Pinpoint the cell where the given text exists, returning its (X, Y) midpoint coordinate. 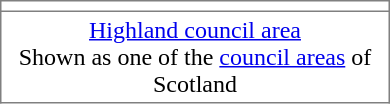
Highland council area Shown as one of the council areas of Scotland (195, 57)
